Determine the (x, y) coordinate at the center of the cell enclosing the given text.  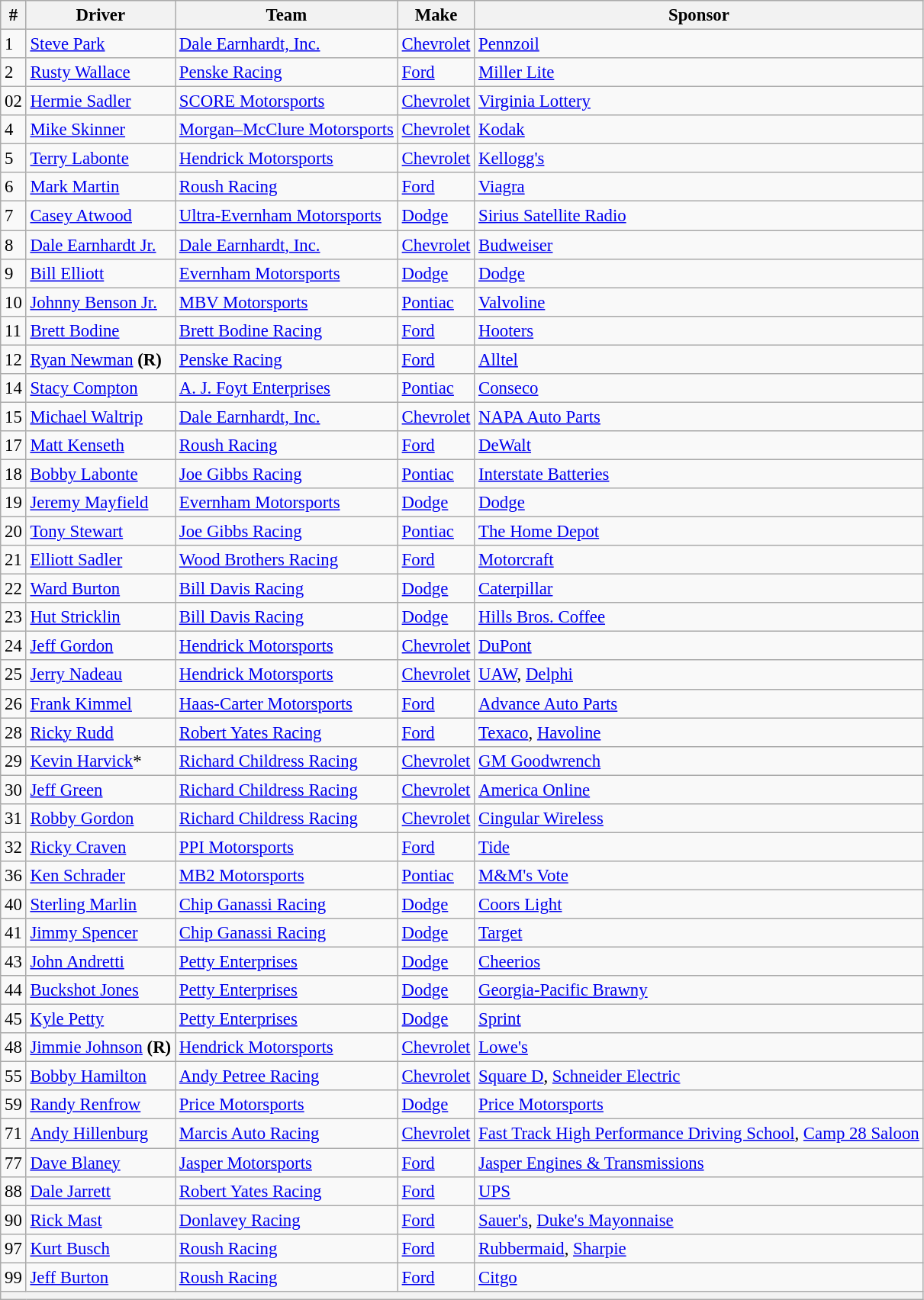
MB2 Motorsports (287, 876)
Terry Labonte (101, 159)
14 (14, 388)
Buckshot Jones (101, 990)
5 (14, 159)
Kodak (699, 130)
PPI Motorsports (287, 847)
A. J. Foyt Enterprises (287, 388)
32 (14, 847)
59 (14, 1105)
02 (14, 101)
Casey Atwood (101, 216)
77 (14, 1163)
Andy Hillenburg (101, 1134)
31 (14, 819)
Caterpillar (699, 589)
6 (14, 187)
Cingular Wireless (699, 819)
1 (14, 44)
Andy Petree Racing (287, 1076)
4 (14, 130)
Sterling Marlin (101, 904)
Elliott Sadler (101, 560)
Hooters (699, 330)
Randy Renfrow (101, 1105)
19 (14, 503)
Kevin Harvick* (101, 761)
Morgan–McClure Motorsports (287, 130)
11 (14, 330)
Ricky Rudd (101, 732)
22 (14, 589)
Advance Auto Parts (699, 703)
55 (14, 1076)
Miller Lite (699, 72)
Bobby Labonte (101, 474)
Sprint (699, 1019)
45 (14, 1019)
Lowe's (699, 1047)
Citgo (699, 1277)
Cheerios (699, 962)
Jeff Green (101, 790)
Driver (101, 15)
NAPA Auto Parts (699, 417)
Dale Jarrett (101, 1191)
Robby Gordon (101, 819)
28 (14, 732)
Ultra-Evernham Motorsports (287, 216)
Ken Schrader (101, 876)
GM Goodwrench (699, 761)
Kellogg's (699, 159)
Donlavey Racing (287, 1220)
Georgia-Pacific Brawny (699, 990)
21 (14, 560)
Ricky Craven (101, 847)
23 (14, 617)
John Andretti (101, 962)
Rubbermaid, Sharpie (699, 1248)
36 (14, 876)
Dave Blaney (101, 1163)
2 (14, 72)
Matt Kenseth (101, 446)
Team (287, 15)
48 (14, 1047)
25 (14, 675)
26 (14, 703)
Bobby Hamilton (101, 1076)
Make (436, 15)
44 (14, 990)
43 (14, 962)
10 (14, 302)
Rick Mast (101, 1220)
Jasper Motorsports (287, 1163)
UPS (699, 1191)
71 (14, 1134)
Stacy Compton (101, 388)
Frank Kimmel (101, 703)
Jerry Nadeau (101, 675)
15 (14, 417)
Conseco (699, 388)
Square D, Schneider Electric (699, 1076)
90 (14, 1220)
Jasper Engines & Transmissions (699, 1163)
Sponsor (699, 15)
The Home Depot (699, 532)
Jimmy Spencer (101, 933)
Motorcraft (699, 560)
Michael Waltrip (101, 417)
Jeff Gordon (101, 646)
97 (14, 1248)
Jimmie Johnson (R) (101, 1047)
Marcis Auto Racing (287, 1134)
Jeff Burton (101, 1277)
America Online (699, 790)
Steve Park (101, 44)
Tide (699, 847)
Valvoline (699, 302)
17 (14, 446)
20 (14, 532)
88 (14, 1191)
Virginia Lottery (699, 101)
Brett Bodine (101, 330)
Johnny Benson Jr. (101, 302)
40 (14, 904)
29 (14, 761)
Viagra (699, 187)
Sauer's, Duke's Mayonnaise (699, 1220)
Target (699, 933)
Budweiser (699, 245)
9 (14, 273)
Kyle Petty (101, 1019)
Kurt Busch (101, 1248)
Hut Stricklin (101, 617)
41 (14, 933)
Alltel (699, 359)
18 (14, 474)
Brett Bodine Racing (287, 330)
SCORE Motorsports (287, 101)
Hermie Sadler (101, 101)
Rusty Wallace (101, 72)
Mike Skinner (101, 130)
Interstate Batteries (699, 474)
Tony Stewart (101, 532)
99 (14, 1277)
DeWalt (699, 446)
24 (14, 646)
Ryan Newman (R) (101, 359)
Texaco, Havoline (699, 732)
Ward Burton (101, 589)
7 (14, 216)
30 (14, 790)
Bill Elliott (101, 273)
Jeremy Mayfield (101, 503)
Coors Light (699, 904)
Fast Track High Performance Driving School, Camp 28 Saloon (699, 1134)
Hills Bros. Coffee (699, 617)
12 (14, 359)
UAW, Delphi (699, 675)
DuPont (699, 646)
Wood Brothers Racing (287, 560)
Sirius Satellite Radio (699, 216)
Pennzoil (699, 44)
Mark Martin (101, 187)
Dale Earnhardt Jr. (101, 245)
M&M's Vote (699, 876)
8 (14, 245)
# (14, 15)
MBV Motorsports (287, 302)
Haas-Carter Motorsports (287, 703)
